Provide the (x, y) coordinate of the cell's center where the given text is located.  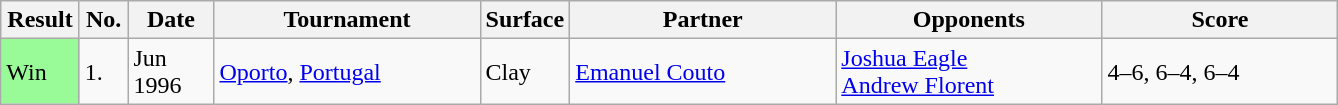
Score (1220, 20)
Opponents (969, 20)
Tournament (347, 20)
Emanuel Couto (703, 72)
1. (104, 72)
Partner (703, 20)
Jun 1996 (171, 72)
4–6, 6–4, 6–4 (1220, 72)
Oporto, Portugal (347, 72)
Win (40, 72)
Date (171, 20)
No. (104, 20)
Result (40, 20)
Clay (525, 72)
Surface (525, 20)
Joshua Eagle Andrew Florent (969, 72)
